Extract the [X, Y] coordinate from the center of the cell holding the provided text.  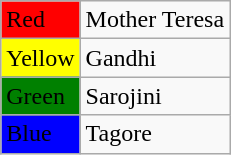
Sarojini [155, 96]
Tagore [155, 134]
Yellow [40, 58]
Gandhi [155, 58]
Green [40, 96]
Mother Teresa [155, 20]
Blue [40, 134]
Red [40, 20]
